Locate the cell with the specified text and output its (X, Y) center coordinate. 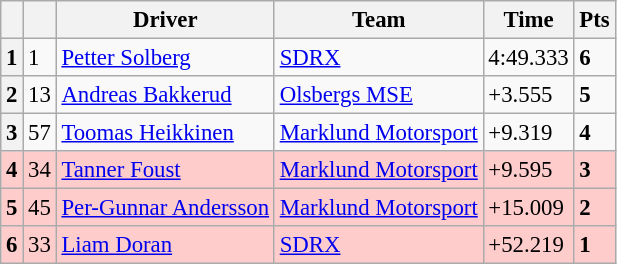
+15.009 (528, 208)
Per-Gunnar Andersson (165, 208)
+52.219 (528, 245)
+9.595 (528, 170)
Pts (594, 20)
Petter Solberg (165, 58)
13 (40, 95)
Time (528, 20)
45 (40, 208)
Toomas Heikkinen (165, 133)
+9.319 (528, 133)
57 (40, 133)
Tanner Foust (165, 170)
4:49.333 (528, 58)
33 (40, 245)
34 (40, 170)
Liam Doran (165, 245)
Olsbergs MSE (378, 95)
+3.555 (528, 95)
Team (378, 20)
Driver (165, 20)
Andreas Bakkerud (165, 95)
